Determine the [X, Y] coordinate at the center of the cell enclosing the given text.  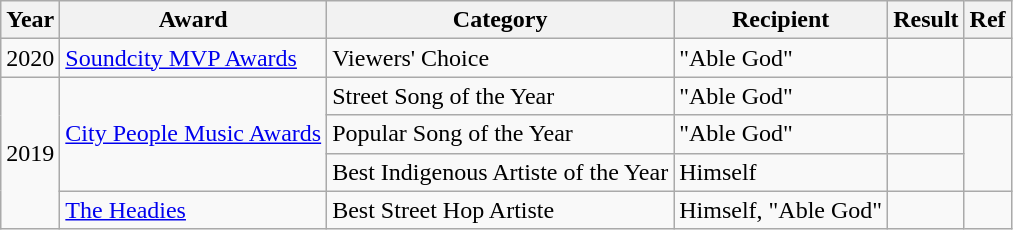
Award [194, 20]
Result [926, 20]
Himself [781, 172]
Viewers' Choice [500, 58]
2020 [30, 58]
Recipient [781, 20]
Soundcity MVP Awards [194, 58]
Ref [988, 20]
The Headies [194, 210]
Popular Song of the Year [500, 134]
Year [30, 20]
Street Song of the Year [500, 96]
2019 [30, 153]
Best Indigenous Artiste of the Year [500, 172]
Best Street Hop Artiste [500, 210]
Category [500, 20]
Himself, "Able God" [781, 210]
City People Music Awards [194, 134]
